Capture the cell that displays the provided text and extract its [X, Y] central coordinate. 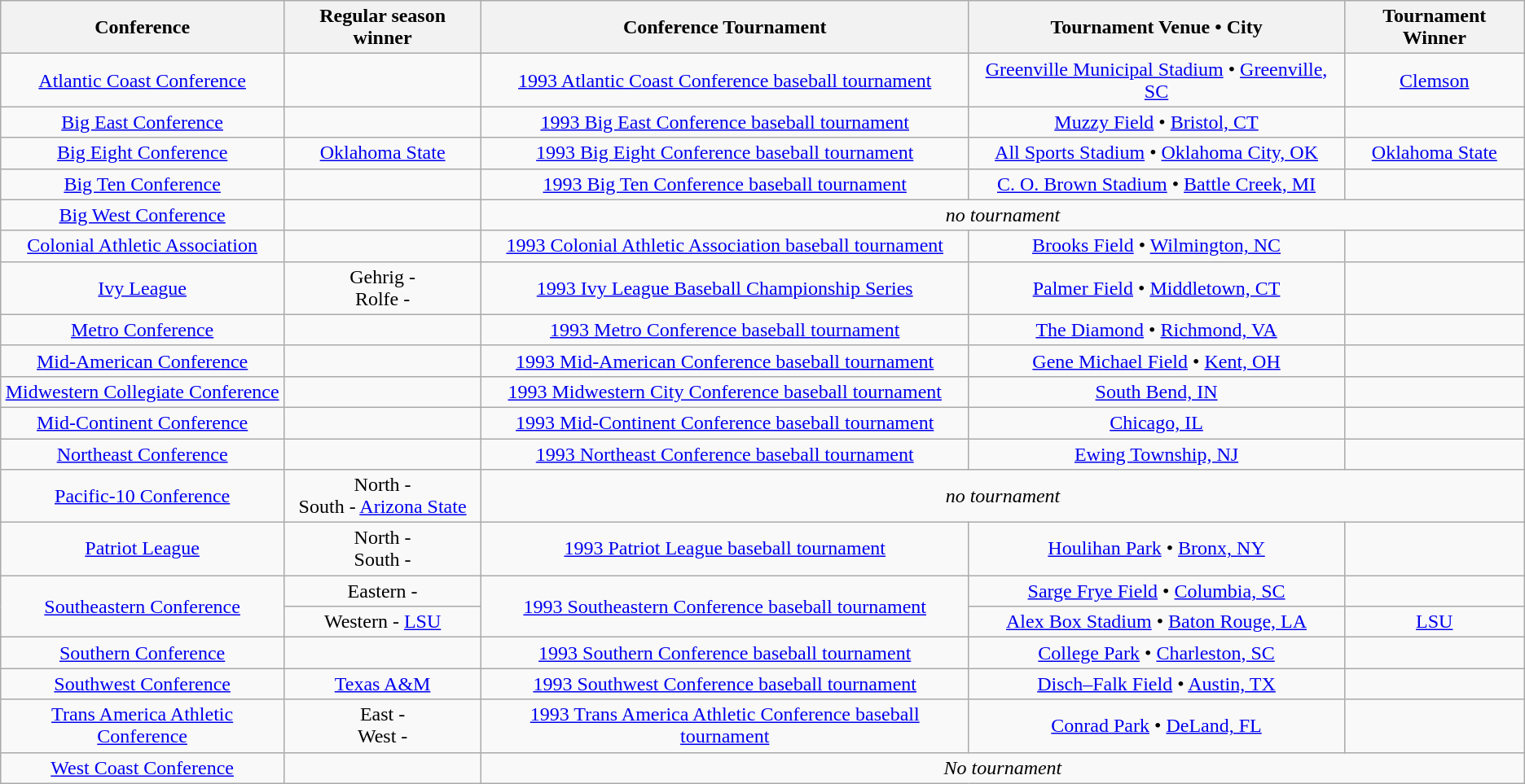
1993 Southwest Conference baseball tournament [725, 684]
Alex Box Stadium • Baton Rouge, LA [1157, 622]
Greenville Municipal Stadium • Greenville, SC [1157, 80]
1993 Mid-Continent Conference baseball tournament [725, 423]
Disch–Falk Field • Austin, TX [1157, 684]
Muzzy Field • Bristol, CT [1157, 122]
Mid-Continent Conference [143, 423]
1993 Northeast Conference baseball tournament [725, 453]
Sarge Frye Field • Columbia, SC [1157, 591]
Trans America Athletic Conference [143, 726]
Eastern - [383, 591]
Houlihan Park • Bronx, NY [1157, 549]
1993 Atlantic Coast Conference baseball tournament [725, 80]
College Park • Charleston, SC [1157, 653]
Palmer Field • Middletown, CT [1157, 288]
North - South - Arizona State [383, 497]
Southwest Conference [143, 684]
1993 Patriot League baseball tournament [725, 549]
Metro Conference [143, 330]
Gehrig - Rolfe - [383, 288]
Ivy League [143, 288]
Northeast Conference [143, 453]
North - South - [383, 549]
Atlantic Coast Conference [143, 80]
Conrad Park • DeLand, FL [1157, 726]
1993 Colonial Athletic Association baseball tournament [725, 246]
The Diamond • Richmond, VA [1157, 330]
Big Ten Conference [143, 184]
Tournament Venue • City [1157, 28]
Clemson [1434, 80]
Gene Michael Field • Kent, OH [1157, 361]
Regular season winner [383, 28]
1993 Southeastern Conference baseball tournament [725, 607]
1993 Big East Conference baseball tournament [725, 122]
1993 Trans America Athletic Conference baseball tournament [725, 726]
Texas A&M [383, 684]
Mid-American Conference [143, 361]
Chicago, IL [1157, 423]
C. O. Brown Stadium • Battle Creek, MI [1157, 184]
Big Eight Conference [143, 153]
Southeastern Conference [143, 607]
Patriot League [143, 549]
LSU [1434, 622]
Ewing Township, NJ [1157, 453]
1993 Metro Conference baseball tournament [725, 330]
Colonial Athletic Association [143, 246]
Midwestern Collegiate Conference [143, 392]
All Sports Stadium • Oklahoma City, OK [1157, 153]
Western - LSU [383, 622]
1993 Ivy League Baseball Championship Series [725, 288]
Pacific-10 Conference [143, 497]
Conference [143, 28]
South Bend, IN [1157, 392]
East - West - [383, 726]
1993 Big Ten Conference baseball tournament [725, 184]
Southern Conference [143, 653]
West Coast Conference [143, 768]
Tournament Winner [1434, 28]
Big East Conference [143, 122]
1993 Big Eight Conference baseball tournament [725, 153]
Brooks Field • Wilmington, NC [1157, 246]
1993 Midwestern City Conference baseball tournament [725, 392]
No tournament [1004, 768]
1993 Mid-American Conference baseball tournament [725, 361]
Conference Tournament [725, 28]
1993 Southern Conference baseball tournament [725, 653]
Big West Conference [143, 215]
